Detect which cell encompasses the target text, then output its (x, y) center coordinate. 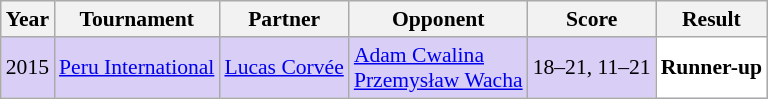
Opponent (438, 19)
Peru International (136, 68)
2015 (28, 68)
18–21, 11–21 (592, 68)
Lucas Corvée (284, 68)
Year (28, 19)
Runner-up (712, 68)
Result (712, 19)
Score (592, 19)
Tournament (136, 19)
Partner (284, 19)
Adam Cwalina Przemysław Wacha (438, 68)
